Detect which cell encompasses the target text, then output its (x, y) center coordinate. 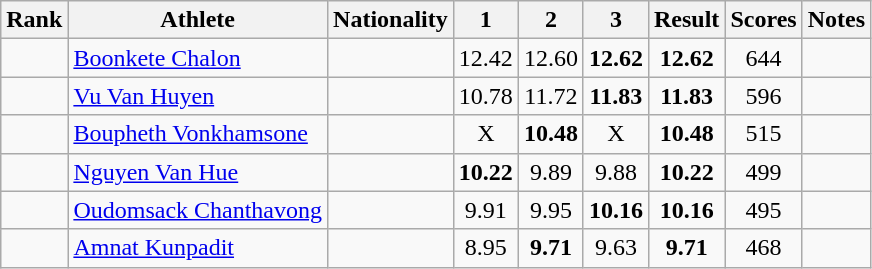
10.78 (486, 96)
Scores (764, 20)
596 (764, 96)
Amnat Kunpadit (198, 248)
11.72 (550, 96)
Nationality (391, 20)
515 (764, 134)
9.91 (486, 210)
9.63 (616, 248)
Notes (836, 20)
468 (764, 248)
644 (764, 58)
495 (764, 210)
Nguyen Van Hue (198, 172)
2 (550, 20)
12.42 (486, 58)
Boonkete Chalon (198, 58)
9.88 (616, 172)
499 (764, 172)
Athlete (198, 20)
8.95 (486, 248)
Oudomsack Chanthavong (198, 210)
Result (686, 20)
Boupheth Vonkhamsone (198, 134)
12.60 (550, 58)
3 (616, 20)
9.89 (550, 172)
1 (486, 20)
Vu Van Huyen (198, 96)
Rank (34, 20)
9.95 (550, 210)
